Output the [X, Y] coordinate of the center of the cell containing the given text.  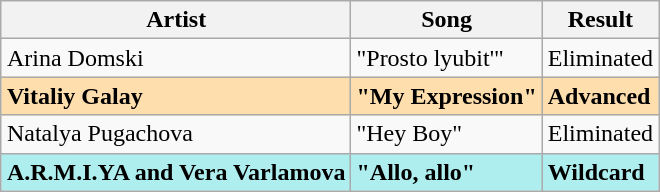
Artist [176, 20]
"Allo, allo" [446, 172]
Result [600, 20]
"Hey Boy" [446, 134]
A.R.M.I.YA and Vera Varlamova [176, 172]
Song [446, 20]
"Prosto lyubit'" [446, 58]
Natalya Pugachova [176, 134]
Wildcard [600, 172]
"My Expression" [446, 96]
Vitaliy Galay [176, 96]
Advanced [600, 96]
Arina Domski [176, 58]
